Identify which cell holds the provided text, then report its [x, y] central coordinate. 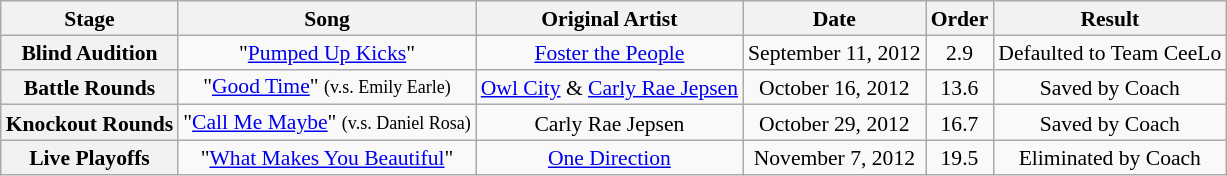
Eliminated by Coach [1110, 158]
Foster the People [610, 52]
"What Makes You Beautiful" [326, 158]
November 7, 2012 [834, 158]
October 16, 2012 [834, 87]
One Direction [610, 158]
Order [960, 18]
Result [1110, 18]
Carly Rae Jepsen [610, 123]
Defaulted to Team CeeLo [1110, 52]
Song [326, 18]
September 11, 2012 [834, 52]
19.5 [960, 158]
Stage [90, 18]
Live Playoffs [90, 158]
13.6 [960, 87]
Blind Audition [90, 52]
Owl City & Carly Rae Jepsen [610, 87]
Battle Rounds [90, 87]
Original Artist [610, 18]
"Good Time" (v.s. Emily Earle) [326, 87]
2.9 [960, 52]
October 29, 2012 [834, 123]
"Pumped Up Kicks" [326, 52]
Date [834, 18]
Knockout Rounds [90, 123]
16.7 [960, 123]
"Call Me Maybe" (v.s. Daniel Rosa) [326, 123]
